Locate the cell with the specified text and output its (x, y) center coordinate. 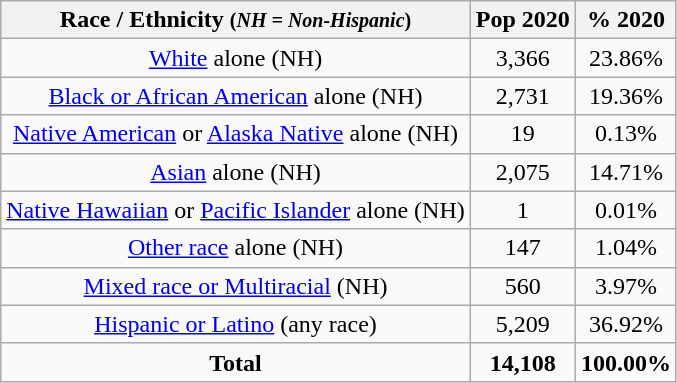
147 (522, 248)
14.71% (626, 172)
White alone (NH) (236, 58)
Total (236, 362)
14,108 (522, 362)
Other race alone (NH) (236, 248)
3.97% (626, 286)
1 (522, 210)
Hispanic or Latino (any race) (236, 324)
19 (522, 134)
Mixed race or Multiracial (NH) (236, 286)
Race / Ethnicity (NH = Non-Hispanic) (236, 20)
0.01% (626, 210)
5,209 (522, 324)
100.00% (626, 362)
0.13% (626, 134)
Native Hawaiian or Pacific Islander alone (NH) (236, 210)
2,075 (522, 172)
560 (522, 286)
Pop 2020 (522, 20)
19.36% (626, 96)
1.04% (626, 248)
Black or African American alone (NH) (236, 96)
2,731 (522, 96)
% 2020 (626, 20)
3,366 (522, 58)
Asian alone (NH) (236, 172)
23.86% (626, 58)
36.92% (626, 324)
Native American or Alaska Native alone (NH) (236, 134)
